Provide the (X, Y) coordinate of the cell's center where the given text is located.  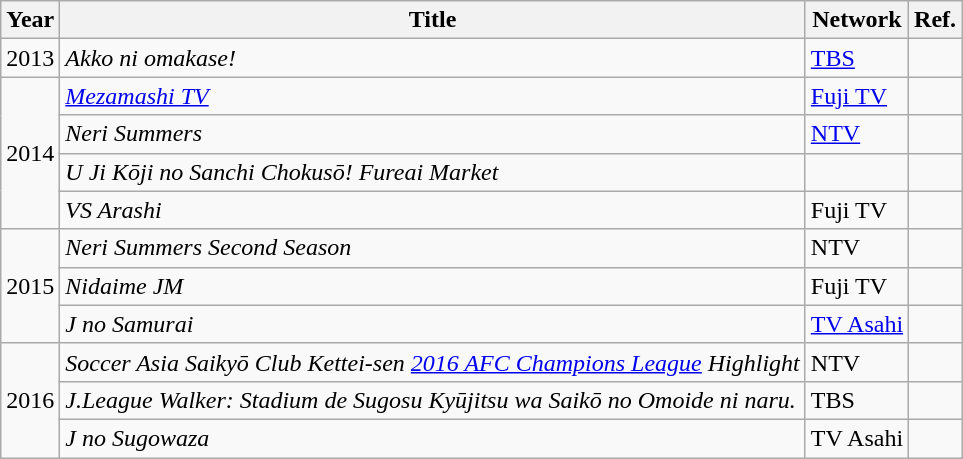
2015 (30, 286)
Network (856, 20)
Neri Summers Second Season (432, 248)
2013 (30, 58)
Neri Summers (432, 134)
Soccer Asia Saikyō Club Kettei-sen 2016 AFC Champions League Highlight (432, 362)
Mezamashi TV (432, 96)
J no Samurai (432, 324)
Akko ni omakase! (432, 58)
Year (30, 20)
J.League Walker: Stadium de Sugosu Kyūjitsu wa Saikō no Omoide ni naru. (432, 400)
2016 (30, 400)
VS Arashi (432, 210)
Nidaime JM (432, 286)
U Ji Kōji no Sanchi Chokusō! Fureai Market (432, 172)
Ref. (936, 20)
Title (432, 20)
J no Sugowaza (432, 438)
2014 (30, 153)
